Extract the (x, y) coordinate from the center of the cell holding the provided text.  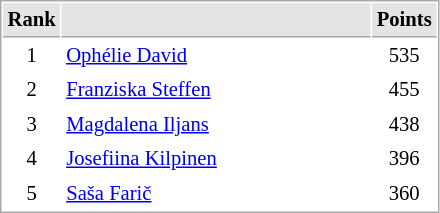
Saša Farič (216, 194)
Magdalena Iljans (216, 124)
360 (404, 194)
Ophélie David (216, 56)
Rank (32, 20)
2 (32, 90)
4 (32, 158)
3 (32, 124)
Franziska Steffen (216, 90)
438 (404, 124)
455 (404, 90)
Josefiina Kilpinen (216, 158)
1 (32, 56)
396 (404, 158)
535 (404, 56)
Points (404, 20)
5 (32, 194)
